Search for the cell housing the specified text and yield its [X, Y] center coordinate. 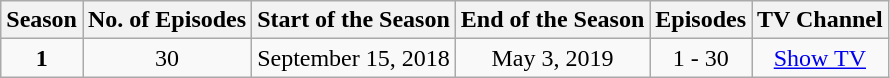
Start of the Season [354, 20]
Show TV [820, 58]
30 [166, 58]
1 [42, 58]
1 - 30 [701, 58]
September 15, 2018 [354, 58]
May 3, 2019 [552, 58]
TV Channel [820, 20]
Episodes [701, 20]
No. of Episodes [166, 20]
End of the Season [552, 20]
Season [42, 20]
